For the text-containing cell, return its midpoint in (X, Y) coordinate format. 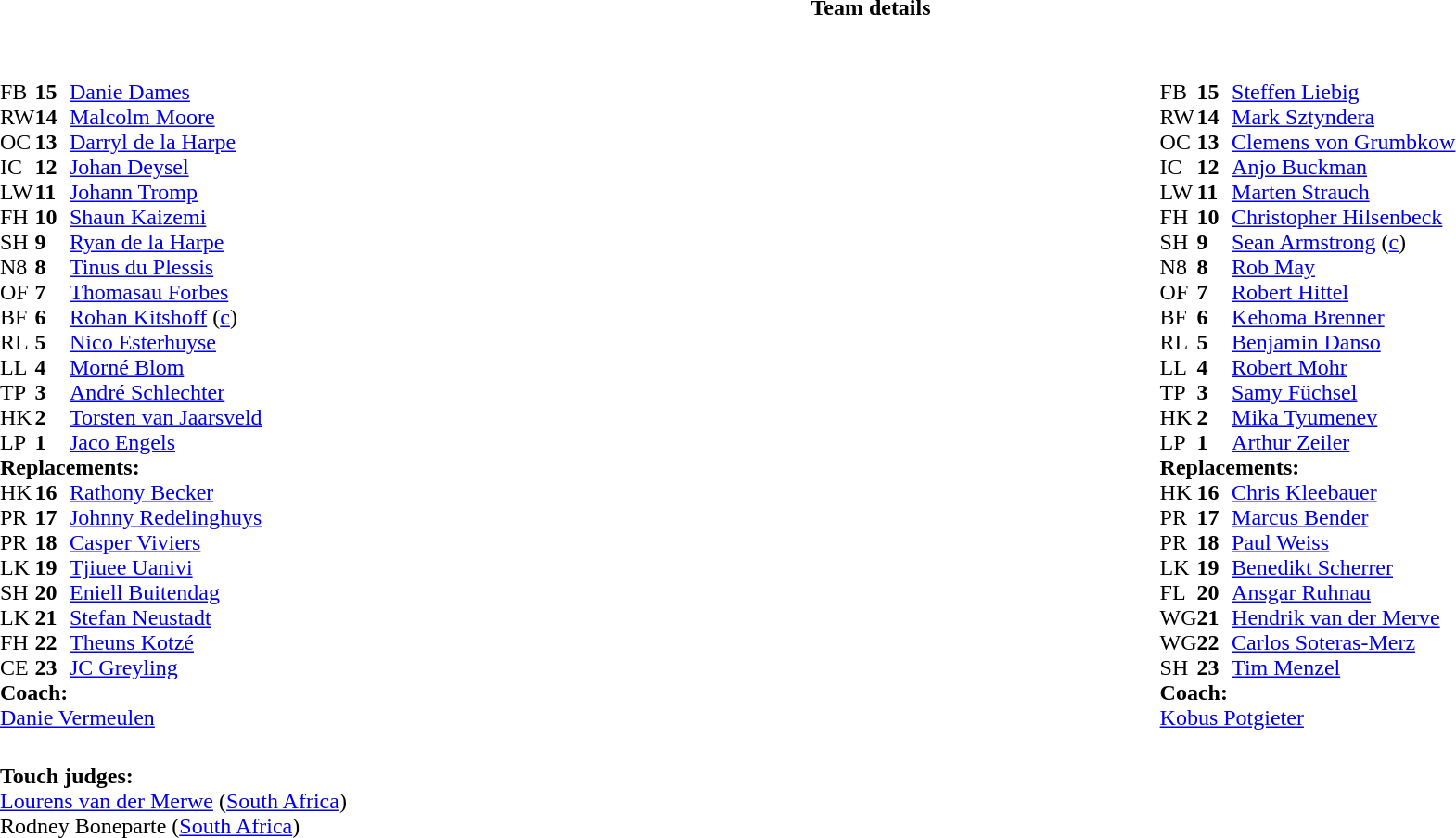
Danie Vermeulen (132, 717)
Kobus Potgieter (1308, 717)
Darryl de la Harpe (166, 143)
Thomasau Forbes (166, 293)
Rathony Becker (166, 493)
Samy Füchsel (1343, 393)
André Schlechter (166, 393)
CE (18, 667)
Steffen Liebig (1343, 93)
Ansgar Ruhnau (1343, 593)
Tjiuee Uanivi (166, 567)
Eniell Buitendag (166, 593)
Rob May (1343, 267)
Robert Hittel (1343, 293)
JC Greyling (166, 667)
Anjo Buckman (1343, 167)
Ryan de la Harpe (166, 243)
Rohan Kitshoff (c) (166, 317)
Chris Kleebauer (1343, 493)
Kehoma Brenner (1343, 317)
Jaco Engels (166, 443)
Clemens von Grumbkow (1343, 143)
Johann Tromp (166, 193)
Christopher Hilsenbeck (1343, 217)
Mika Tyumenev (1343, 417)
Sean Armstrong (c) (1343, 243)
Nico Esterhuyse (166, 343)
Johan Deysel (166, 167)
Arthur Zeiler (1343, 443)
Marten Strauch (1343, 193)
Tim Menzel (1343, 667)
Benjamin Danso (1343, 343)
Malcolm Moore (166, 117)
Danie Dames (166, 93)
Morné Blom (166, 367)
Shaun Kaizemi (166, 217)
Mark Sztyndera (1343, 117)
Johnny Redelinghuys (166, 517)
Robert Mohr (1343, 367)
Marcus Bender (1343, 517)
Stefan Neustadt (166, 617)
Carlos Soteras-Merz (1343, 643)
Tinus du Plessis (166, 267)
FL (1179, 593)
Theuns Kotzé (166, 643)
Casper Viviers (166, 543)
Benedikt Scherrer (1343, 567)
Paul Weiss (1343, 543)
Torsten van Jaarsveld (166, 417)
Hendrik van der Merve (1343, 617)
